Provide the (X, Y) coordinate of the cell's center where the given text is located.  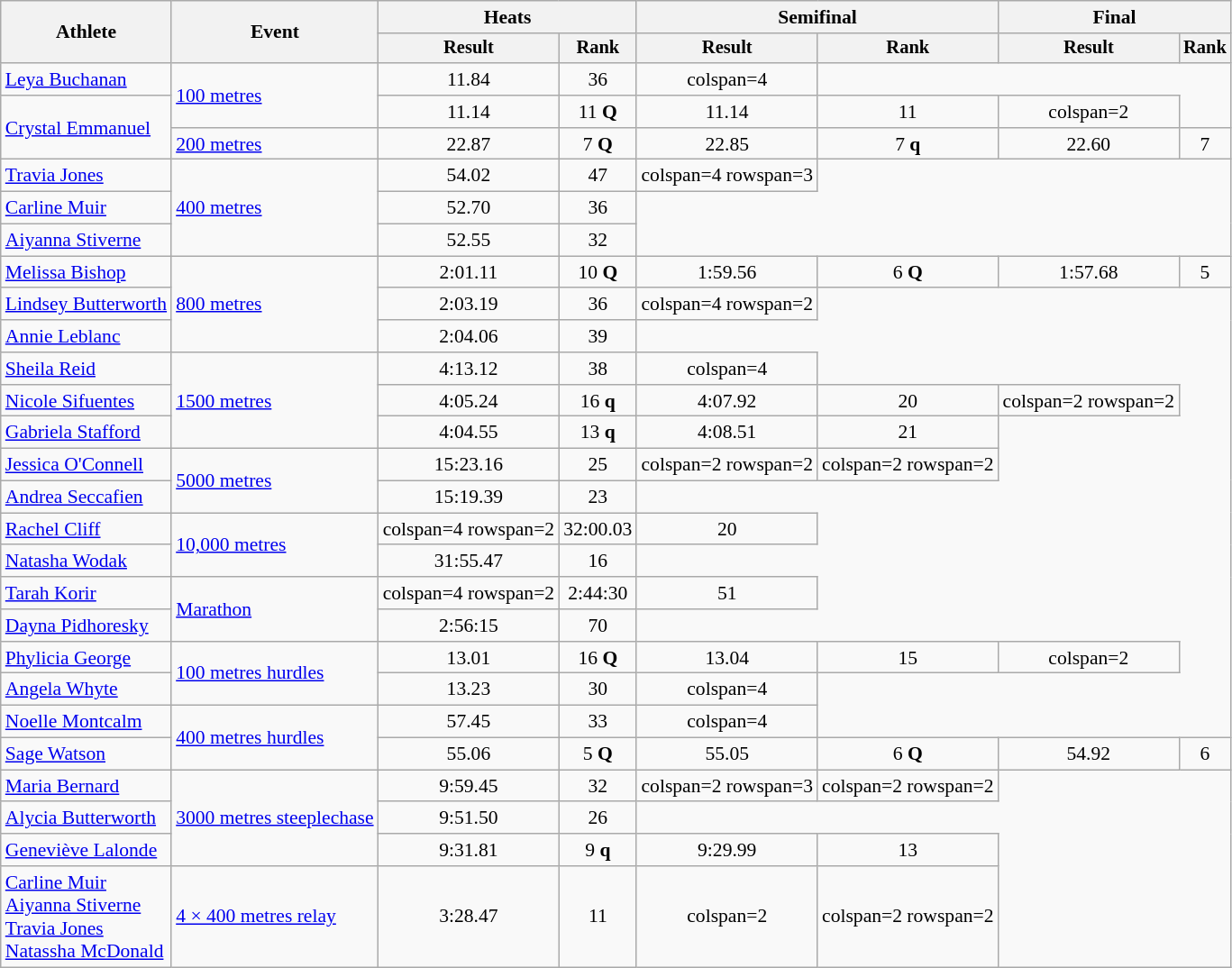
11.84 (469, 79)
11 Q (598, 112)
Sage Watson (87, 754)
26 (598, 818)
9:31.81 (469, 850)
Tarah Korir (87, 593)
Leya Buchanan (87, 79)
38 (598, 369)
70 (598, 626)
10,000 metres (275, 544)
22.85 (726, 144)
51 (726, 593)
57.45 (469, 722)
800 metres (275, 305)
54.02 (469, 176)
Nicole Sifuentes (87, 401)
2:04.06 (469, 336)
Maria Bernard (87, 786)
52.70 (469, 208)
100 metres hurdles (275, 674)
55.05 (726, 754)
2:44:30 (598, 593)
Event (275, 32)
7 q (908, 144)
16 Q (598, 658)
Gabriela Stafford (87, 433)
Annie Leblanc (87, 336)
16 q (598, 401)
21 (908, 433)
colspan=4 rowspan=3 (726, 176)
5000 metres (275, 481)
4:13.12 (469, 369)
Alycia Butterworth (87, 818)
3000 metres steeplechase (275, 818)
Melissa Bishop (87, 272)
5 Q (598, 754)
22.87 (469, 144)
100 metres (275, 96)
55.06 (469, 754)
52.55 (469, 241)
23 (598, 498)
9:29.99 (726, 850)
2:01.11 (469, 272)
13.04 (726, 658)
2:56:15 (469, 626)
15 (908, 658)
1500 metres (275, 400)
Natasha Wodak (87, 562)
Noelle Montcalm (87, 722)
15:23.16 (469, 465)
Phylicia George (87, 658)
Rachel Cliff (87, 529)
30 (598, 689)
9 q (598, 850)
Final (1115, 17)
Geneviève Lalonde (87, 850)
16 (598, 562)
400 metres hurdles (275, 737)
400 metres (275, 207)
Aiyanna Stiverne (87, 241)
Dayna Pidhoresky (87, 626)
Semifinal (817, 17)
3:28.47 (469, 917)
6 (1205, 754)
Sheila Reid (87, 369)
Athlete (87, 32)
200 metres (275, 144)
1:59.56 (726, 272)
4:08.51 (726, 433)
33 (598, 722)
colspan=2 rowspan=3 (726, 786)
4:05.24 (469, 401)
9:51.50 (469, 818)
32:00.03 (598, 529)
7 Q (598, 144)
22.60 (1089, 144)
54.92 (1089, 754)
Crystal Emmanuel (87, 128)
Carline MuirAiyanna StiverneTravia JonesNatassha McDonald (87, 917)
Jessica O'Connell (87, 465)
7 (1205, 144)
25 (598, 465)
Lindsey Butterworth (87, 305)
Andrea Seccafien (87, 498)
Heats (508, 17)
2:03.19 (469, 305)
Marathon (275, 609)
4:07.92 (726, 401)
5 (1205, 272)
1:57.68 (1089, 272)
Carline Muir (87, 208)
Travia Jones (87, 176)
Angela Whyte (87, 689)
13 (908, 850)
13.23 (469, 689)
9:59.45 (469, 786)
47 (598, 176)
31:55.47 (469, 562)
39 (598, 336)
4:04.55 (469, 433)
10 Q (598, 272)
13.01 (469, 658)
4 × 400 metres relay (275, 917)
13 q (598, 433)
15:19.39 (469, 498)
